Locate the cell with the specified text and output its (X, Y) center coordinate. 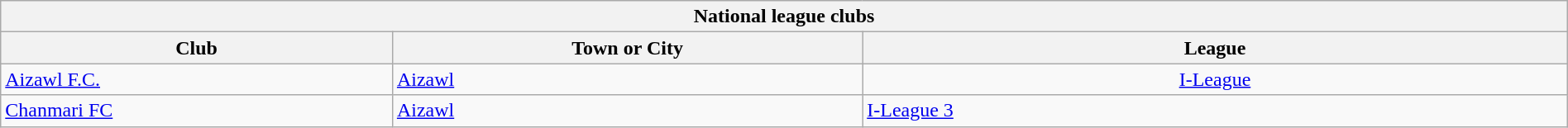
League (1216, 48)
Town or City (627, 48)
Club (197, 48)
National league clubs (784, 17)
I-League (1216, 79)
Aizawl F.C. (197, 79)
Chanmari FC (197, 111)
I-League 3 (1216, 111)
